Output the (X, Y) coordinate of the center of the cell containing the given text.  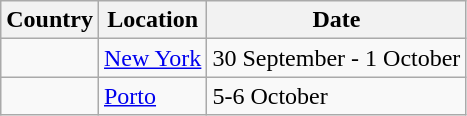
Location (152, 20)
5-6 October (336, 96)
Date (336, 20)
Porto (152, 96)
Country (50, 20)
New York (152, 58)
30 September - 1 October (336, 58)
